Locate the cell with the specified text and output its (X, Y) center coordinate. 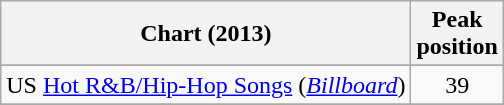
US Hot R&B/Hip-Hop Songs (Billboard) (206, 85)
39 (457, 85)
Peakposition (457, 34)
Chart (2013) (206, 34)
